Find where the given text appears and provide that cell's center as (X, Y) coordinate. 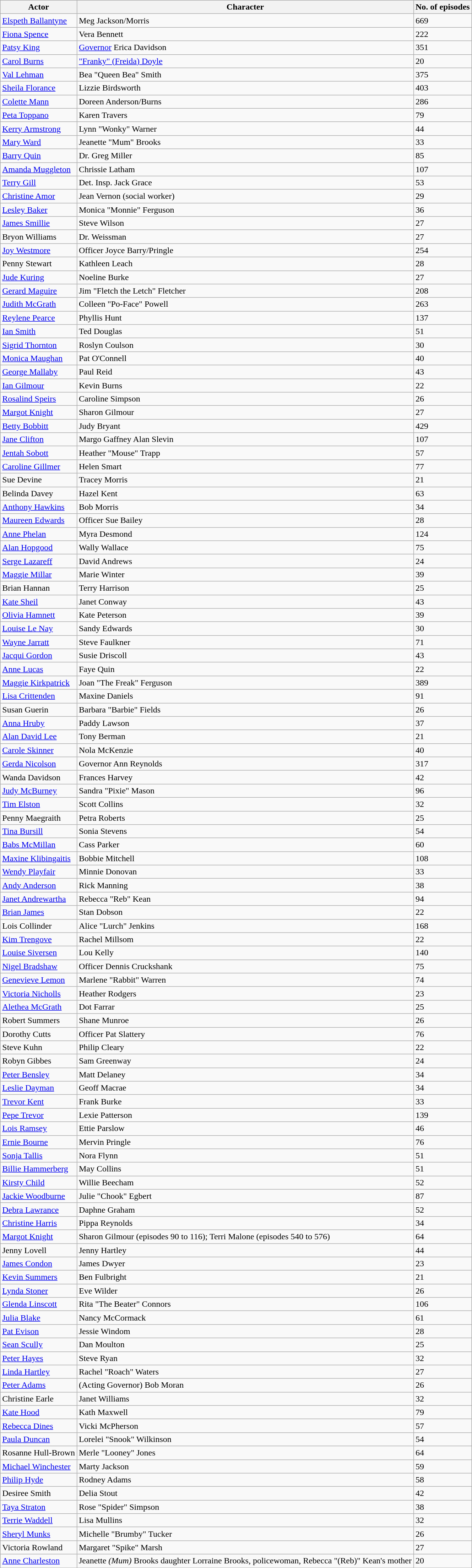
Ettie Parslow (245, 1129)
Maggie Kirkpatrick (39, 683)
Joy Westmore (39, 250)
Rebecca "Reb" Kean (245, 899)
Pat O'Connell (245, 358)
Victoria Rowland (39, 1547)
Anna Hruby (39, 723)
Peter Bensley (39, 1075)
29 (443, 196)
124 (443, 534)
Margaret "Spike" Marsh (245, 1547)
Janet Andrewartha (39, 899)
Willie Beecham (245, 1182)
George Mallaby (39, 372)
Lynn "Wonky" Warner (245, 129)
Sheryl Munks (39, 1534)
63 (443, 493)
Anne Lucas (39, 669)
Anne Charleston (39, 1561)
Ben Fulbright (245, 1277)
Genevieve Lemon (39, 980)
Rosanne Hull-Brown (39, 1453)
Marty Jackson (245, 1466)
Steve Ryan (245, 1358)
137 (443, 318)
Lesley Baker (39, 210)
Sonia Stevens (245, 831)
Marlene "Rabbit" Warren (245, 980)
222 (443, 34)
Mary Ward (39, 142)
Anthony Hawkins (39, 507)
Jackie Woodburne (39, 1196)
Susie Driscoll (245, 656)
Tina Bursill (39, 831)
Alan Hopgood (39, 547)
Monica "Monnie" Ferguson (245, 210)
Jim "Fletch the Letch" Fletcher (245, 291)
Officer Joyce Barry/Pringle (245, 250)
Terry Harrison (245, 588)
Barbara "Barbie" Fields (245, 710)
71 (443, 642)
Linda Hartley (39, 1372)
Steve Faulkner (245, 642)
Pippa Reynolds (245, 1223)
Ian Smith (39, 331)
Kerry Armstrong (39, 129)
Paula Duncan (39, 1439)
Gerda Nicolson (39, 764)
Officer Sue Bailey (245, 520)
Robyn Gibbes (39, 1061)
Lizzie Birdsworth (245, 88)
Scott Collins (245, 804)
Petra Roberts (245, 818)
61 (443, 1318)
Matt Delaney (245, 1075)
Minnie Donovan (245, 872)
Lynda Stoner (39, 1291)
Vicki McPherson (245, 1426)
Kath Maxwell (245, 1412)
Rachel "Roach" Waters (245, 1372)
Dr. Weissman (245, 237)
Lorelei "Snook" Wilkinson (245, 1439)
Wayne Jarratt (39, 642)
Sean Scully (39, 1345)
Rachel Millsom (245, 939)
403 (443, 88)
59 (443, 1466)
Gerard Maguire (39, 291)
Cass Parker (245, 845)
Lexie Patterson (245, 1115)
Alice "Lurch" Jenkins (245, 926)
Delia Stout (245, 1493)
Pepe Trevor (39, 1115)
Lisa Mullins (245, 1520)
Chrissie Latham (245, 169)
Christine Amor (39, 196)
Jeanette "Mum" Brooks (245, 142)
Peter Hayes (39, 1358)
36 (443, 210)
46 (443, 1129)
Nancy McCormack (245, 1318)
Jenny Lovell (39, 1250)
Penny Maegraith (39, 818)
Debra Lawrance (39, 1209)
Kate Hood (39, 1412)
139 (443, 1115)
Peta Toppano (39, 115)
389 (443, 683)
Rosalind Speirs (39, 399)
94 (443, 899)
Judith McGrath (39, 304)
Margo Gaffney Alan Slevin (245, 439)
Amanda Muggleton (39, 169)
Betty Bobbitt (39, 426)
Belinda Davey (39, 493)
Heather "Mouse" Trapp (245, 453)
Bryon Williams (39, 237)
Sandy Edwards (245, 629)
286 (443, 102)
Jenny Hartley (245, 1250)
168 (443, 926)
Rick Manning (245, 885)
Reylene Pearce (39, 318)
Maureen Edwards (39, 520)
375 (443, 75)
Pat Evison (39, 1331)
Tony Berman (245, 737)
Olivia Hamnett (39, 615)
Julie "Chook" Egbert (245, 1196)
Babs McMillan (39, 845)
Rebecca Dines (39, 1426)
Andy Anderson (39, 885)
Leslie Dayman (39, 1088)
Caroline Simpson (245, 399)
Rose "Spider" Simpson (245, 1507)
David Andrews (245, 561)
351 (443, 48)
Nigel Bradshaw (39, 966)
James Smillie (39, 223)
Philip Hyde (39, 1480)
Lois Collinder (39, 926)
Fiona Spence (39, 34)
No. of episodes (443, 7)
Jentah Sobott (39, 453)
58 (443, 1480)
Jessie Windom (245, 1331)
Helen Smart (245, 466)
"Franky" (Freida) Doyle (245, 61)
317 (443, 764)
Carol Burns (39, 61)
429 (443, 426)
Brian Hannan (39, 588)
254 (443, 250)
Doreen Anderson/Burns (245, 102)
Terry Gill (39, 183)
Daphne Graham (245, 1209)
Jean Vernon (social worker) (245, 196)
Barry Quin (39, 155)
Sharon Gilmour (episodes 90 to 116); Terri Malone (episodes 540 to 576) (245, 1236)
Governor Erica Davidson (245, 48)
Mervin Pringle (245, 1142)
Meg Jackson/Morris (245, 21)
Anne Phelan (39, 534)
Michael Winchester (39, 1466)
Christine Harris (39, 1223)
Serge Lazareff (39, 561)
Ian Gilmour (39, 385)
Frances Harvey (245, 777)
Maxine Daniels (245, 696)
Victoria Nicholls (39, 993)
Peter Adams (39, 1385)
James Condon (39, 1264)
Character (245, 7)
Tracey Morris (245, 480)
Julia Blake (39, 1318)
Alan David Lee (39, 737)
Nola McKenzie (245, 750)
Philip Cleary (245, 1048)
Eve Wilder (245, 1291)
Steve Kuhn (39, 1048)
Dorothy Cutts (39, 1034)
Desiree Smith (39, 1493)
Louise Siversen (39, 953)
Myra Desmond (245, 534)
Heather Rodgers (245, 993)
Monica Maughan (39, 358)
Judy McBurney (39, 791)
Paul Reid (245, 372)
Bobbie Mitchell (245, 858)
Bob Morris (245, 507)
Officer Pat Slattery (245, 1034)
May Collins (245, 1169)
Sheila Florance (39, 88)
Dot Farrar (245, 1007)
Kevin Summers (39, 1277)
Caroline Gillmer (39, 466)
Trevor Kent (39, 1102)
Nora Flynn (245, 1155)
Wally Wallace (245, 547)
Elspeth Ballantyne (39, 21)
Sue Devine (39, 480)
Glenda Linscott (39, 1304)
Sandra "Pixie" Mason (245, 791)
Kate Sheil (39, 602)
Patsy King (39, 48)
Dr. Greg Miller (245, 155)
James Dwyer (245, 1264)
Jude Kuring (39, 277)
Officer Dennis Cruckshank (245, 966)
91 (443, 696)
Louise Le Nay (39, 629)
Sonja Tallis (39, 1155)
Jane Clifton (39, 439)
87 (443, 1196)
Alethea McGrath (39, 1007)
85 (443, 155)
Kim Trengove (39, 939)
37 (443, 723)
Penny Stewart (39, 264)
Kate Peterson (245, 615)
53 (443, 183)
Lisa Crittenden (39, 696)
Rodney Adams (245, 1480)
Janet Conway (245, 602)
96 (443, 791)
Lou Kelly (245, 953)
77 (443, 466)
Frank Burke (245, 1102)
Michelle "Brumby" Tucker (245, 1534)
Wanda Davidson (39, 777)
Det. Insp. Jack Grace (245, 183)
Ernie Bourne (39, 1142)
Sharon Gilmour (245, 413)
106 (443, 1304)
Maxine Klibingaitis (39, 858)
Janet Williams (245, 1399)
Bea "Queen Bea" Smith (245, 75)
Brian James (39, 912)
Jacqui Gordon (39, 656)
Steve Wilson (245, 223)
Dan Moulton (245, 1345)
Carole Skinner (39, 750)
108 (443, 858)
Kevin Burns (245, 385)
Val Lehman (39, 75)
Sam Greenway (245, 1061)
Vera Bennett (245, 34)
Colleen "Po-Face" Powell (245, 304)
Hazel Kent (245, 493)
Lois Ramsey (39, 1129)
Noeline Burke (245, 277)
(Acting Governor) Bob Moran (245, 1385)
669 (443, 21)
60 (443, 845)
208 (443, 291)
Rita "The Beater" Connors (245, 1304)
263 (443, 304)
Shane Munroe (245, 1020)
Phyllis Hunt (245, 318)
Kirsty Child (39, 1182)
Ted Douglas (245, 331)
Billie Hammerberg (39, 1169)
Christine Earle (39, 1399)
Terrie Waddell (39, 1520)
Tim Elston (39, 804)
Susan Guerin (39, 710)
Geoff Macrae (245, 1088)
Sigrid Thornton (39, 345)
Robert Summers (39, 1020)
Paddy Lawson (245, 723)
Marie Winter (245, 574)
Colette Mann (39, 102)
Actor (39, 7)
Maggie Millar (39, 574)
Wendy Playfair (39, 872)
Jeanette (Mum) Brooks daughter Lorraine Brooks, policewoman, Rebecca "(Reb)" Kean's mother (245, 1561)
Merle "Looney" Jones (245, 1453)
Karen Travers (245, 115)
140 (443, 953)
Faye Quin (245, 669)
Governor Ann Reynolds (245, 764)
Judy Bryant (245, 426)
Taya Straton (39, 1507)
Stan Dobson (245, 912)
Roslyn Coulson (245, 345)
Joan "The Freak" Ferguson (245, 683)
74 (443, 980)
Kathleen Leach (245, 264)
